Identify which cell holds the provided text, then report its [x, y] central coordinate. 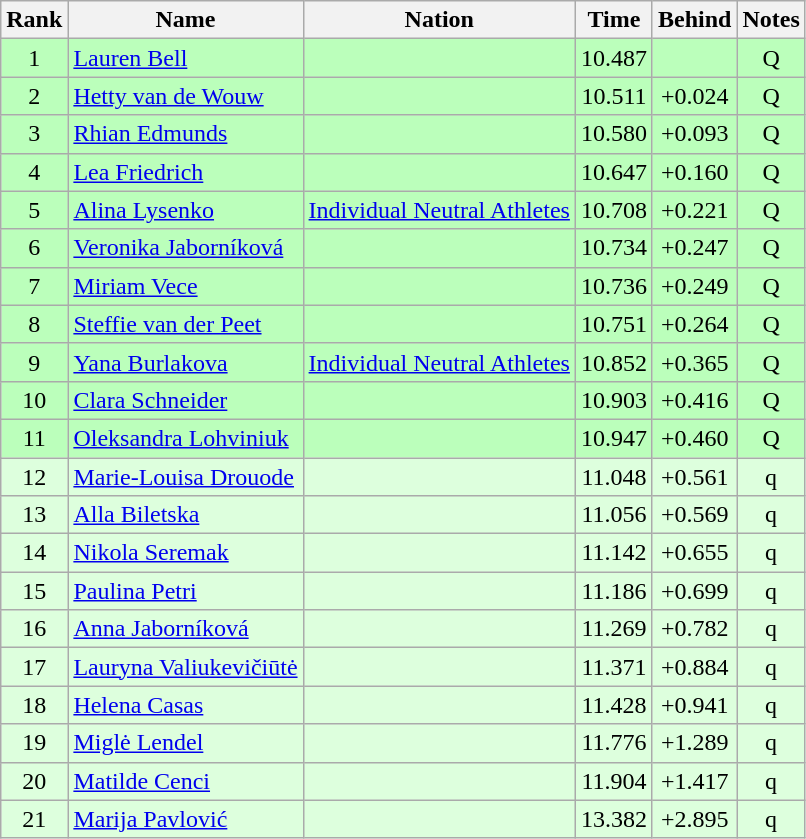
11.371 [614, 667]
15 [34, 591]
+0.655 [694, 553]
Clara Schneider [186, 400]
+0.782 [694, 629]
Paulina Petri [186, 591]
18 [34, 705]
Oleksandra Lohviniuk [186, 438]
11.428 [614, 705]
20 [34, 781]
+0.221 [694, 210]
Time [614, 20]
Nation [439, 20]
Alla Biletska [186, 515]
10.947 [614, 438]
Nikola Seremak [186, 553]
+0.884 [694, 667]
Alina Lysenko [186, 210]
14 [34, 553]
10.751 [614, 324]
Name [186, 20]
11.776 [614, 743]
Lauren Bell [186, 58]
10.647 [614, 172]
+1.289 [694, 743]
Anna Jaborníková [186, 629]
+0.247 [694, 248]
+0.264 [694, 324]
Helena Casas [186, 705]
13 [34, 515]
+0.024 [694, 96]
11.186 [614, 591]
10.736 [614, 286]
Rhian Edmunds [186, 134]
11.048 [614, 477]
3 [34, 134]
10.734 [614, 248]
Lea Friedrich [186, 172]
11.056 [614, 515]
Marie-Louisa Drouode [186, 477]
1 [34, 58]
10.903 [614, 400]
13.382 [614, 819]
10 [34, 400]
2 [34, 96]
21 [34, 819]
Notes [771, 20]
11.904 [614, 781]
Miglė Lendel [186, 743]
Veronika Jaborníková [186, 248]
4 [34, 172]
+2.895 [694, 819]
8 [34, 324]
12 [34, 477]
+0.160 [694, 172]
10.580 [614, 134]
17 [34, 667]
11 [34, 438]
9 [34, 362]
+0.460 [694, 438]
10.511 [614, 96]
10.852 [614, 362]
10.708 [614, 210]
+0.249 [694, 286]
Hetty van de Wouw [186, 96]
+0.941 [694, 705]
Lauryna Valiukevičiūtė [186, 667]
7 [34, 286]
11.142 [614, 553]
Rank [34, 20]
+0.569 [694, 515]
Miriam Vece [186, 286]
+1.417 [694, 781]
+0.699 [694, 591]
16 [34, 629]
19 [34, 743]
+0.416 [694, 400]
11.269 [614, 629]
Yana Burlakova [186, 362]
10.487 [614, 58]
6 [34, 248]
Marija Pavlović [186, 819]
Behind [694, 20]
Steffie van der Peet [186, 324]
+0.093 [694, 134]
5 [34, 210]
+0.561 [694, 477]
+0.365 [694, 362]
Matilde Cenci [186, 781]
